Find where the given text appears and provide that cell's center as (x, y) coordinate. 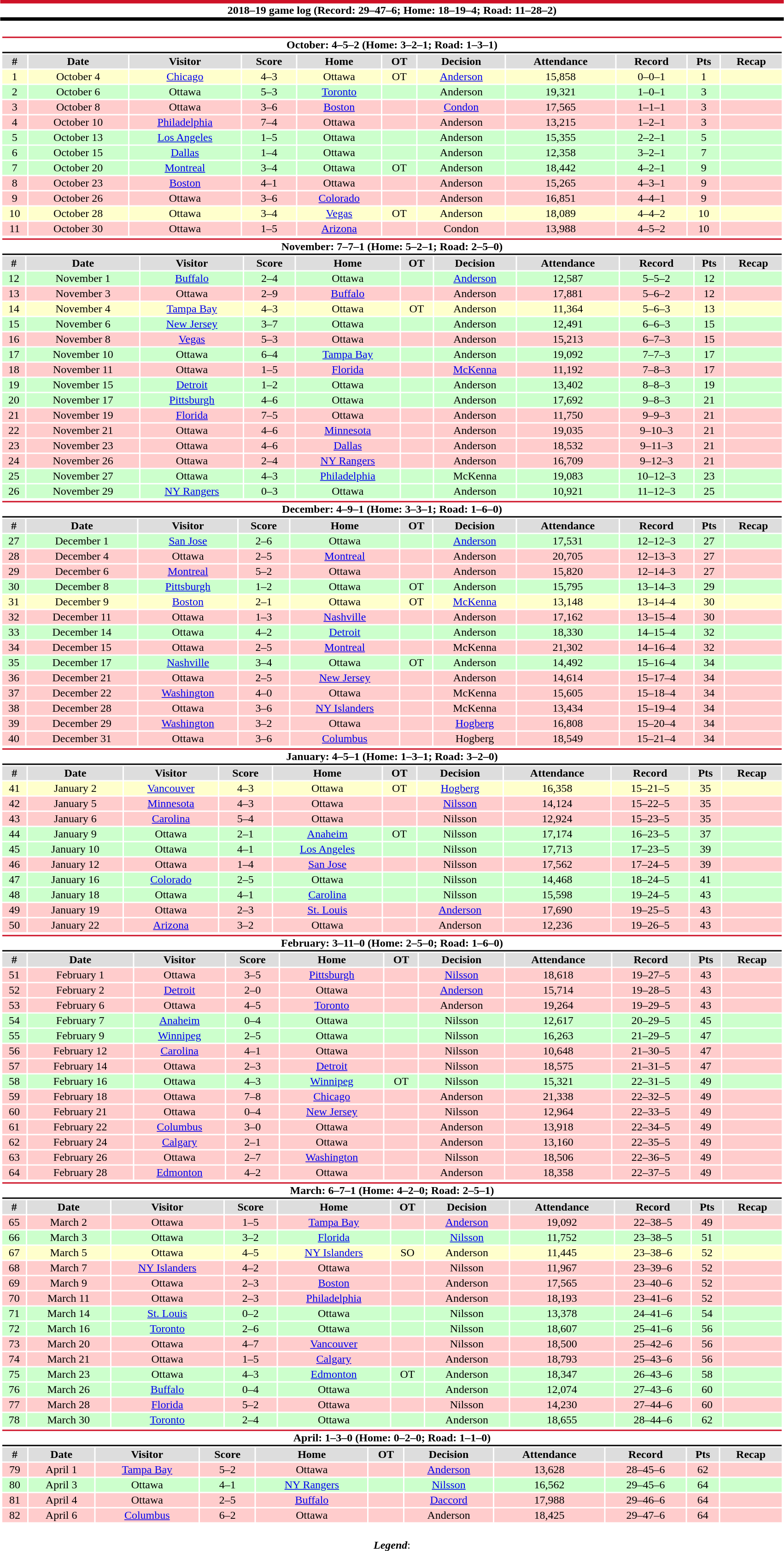
February 6 (80, 1006)
70 (14, 1299)
October 30 (78, 229)
December 14 (82, 632)
March 20 (69, 1344)
68 (14, 1268)
3–7 (269, 324)
December: 4–9–1 (Home: 3–3–1; Road: 1–6–0) (392, 509)
44 (14, 834)
5–5–2 (657, 279)
19,264 (558, 1006)
9–8–3 (657, 400)
75 (14, 1374)
22 (14, 431)
October 8 (78, 107)
1–3 (263, 617)
11,445 (562, 1253)
18 (14, 370)
1–1–1 (651, 107)
19,035 (568, 431)
November: 7–7–1 (Home: 5–2–1; Road: 2–5–0) (392, 247)
3–0 (252, 1127)
January 9 (76, 834)
8 (15, 183)
4–4–1 (651, 199)
2–2–1 (651, 138)
December 1 (82, 541)
20 (14, 400)
15,795 (568, 586)
81 (15, 1500)
March 3 (69, 1238)
January 16 (76, 879)
15–16–4 (656, 663)
October 23 (78, 183)
19–25–5 (650, 910)
10–12–3 (657, 476)
December 17 (82, 663)
7–4 (269, 122)
48 (14, 895)
63 (14, 1158)
26 (14, 492)
16,562 (549, 1485)
17,988 (549, 1500)
October 28 (78, 213)
15–21–4 (656, 738)
November 29 (83, 492)
14 (14, 309)
19,083 (568, 476)
61 (14, 1127)
4–4–2 (651, 213)
March 7 (69, 1268)
2 (15, 92)
27–44–6 (653, 1405)
January 5 (76, 804)
November 27 (83, 476)
March 5 (69, 1253)
December 31 (82, 738)
February 7 (80, 1020)
22–33–5 (651, 1112)
December 9 (82, 602)
17,531 (568, 541)
80 (15, 1485)
21–31–5 (651, 1066)
27–43–6 (653, 1390)
October 4 (78, 77)
18,425 (549, 1515)
13,918 (558, 1127)
March 30 (69, 1420)
November 6 (83, 324)
14,492 (568, 663)
December 11 (82, 617)
February 18 (80, 1097)
December 6 (82, 572)
33 (14, 632)
3–5 (252, 975)
October 20 (78, 168)
22–36–5 (651, 1158)
11,364 (568, 309)
31 (14, 602)
5–6–2 (657, 293)
January: 4–5–1 (Home: 1–3–1; Road: 3–2–0) (392, 756)
April 1 (61, 1470)
18,575 (558, 1066)
2–7 (252, 1158)
4–7 (251, 1344)
February 16 (80, 1081)
17,690 (557, 910)
57 (14, 1066)
January 6 (76, 819)
15–18–4 (656, 693)
25–41–6 (653, 1329)
December 4 (82, 556)
November 26 (83, 461)
22–38–5 (653, 1222)
4–0 (263, 693)
15–22–5 (650, 804)
14,124 (557, 804)
69 (14, 1283)
18,532 (568, 445)
March 2 (69, 1222)
15,605 (568, 693)
15–20–4 (656, 724)
6–6–3 (657, 324)
8–8–3 (657, 385)
February 12 (80, 1051)
March 21 (69, 1359)
13,434 (568, 708)
21,302 (568, 647)
18,506 (558, 1158)
March 28 (69, 1405)
53 (14, 1006)
38 (14, 708)
19–29–5 (651, 1006)
65 (14, 1222)
13–14–4 (656, 602)
11,192 (568, 370)
February 1 (80, 975)
19–24–5 (650, 895)
15,598 (557, 895)
19–26–5 (650, 925)
March 9 (69, 1283)
20,705 (568, 556)
April: 1–3–0 (Home: 0–2–0; Road: 1–1–0) (392, 1438)
April 3 (61, 1485)
November 1 (83, 279)
19,321 (561, 92)
55 (14, 1036)
November 4 (83, 309)
February 2 (80, 990)
13,988 (561, 229)
January 18 (76, 895)
March 16 (69, 1329)
12,236 (557, 925)
November 19 (83, 415)
October: 4–5–2 (Home: 3–2–1; Road: 1–3–1) (392, 45)
January 19 (76, 910)
March 23 (69, 1374)
4–2–1 (651, 168)
2–9 (269, 293)
February 26 (80, 1158)
13,378 (562, 1313)
5–6–3 (657, 309)
24–41–6 (653, 1313)
22–32–5 (651, 1097)
November 3 (83, 293)
15,714 (558, 990)
9–11–3 (657, 445)
14,468 (557, 879)
13,160 (558, 1142)
18,655 (562, 1420)
March: 6–7–1 (Home: 4–2–0; Road: 2–5–1) (392, 1190)
4–3–1 (651, 183)
6 (15, 152)
15–19–4 (656, 708)
46 (14, 865)
4 (15, 122)
January 10 (76, 849)
15,213 (568, 339)
15,321 (558, 1081)
November 21 (83, 431)
78 (14, 1420)
12,587 (568, 279)
17,692 (568, 400)
25–42–6 (653, 1344)
February: 3–11–0 (Home: 2–5–0; Road: 1–6–0) (392, 943)
19–28–5 (651, 990)
14–15–4 (656, 632)
22–37–5 (651, 1172)
October 10 (78, 122)
9–12–3 (657, 461)
March 26 (69, 1390)
0–3 (269, 492)
18,549 (568, 738)
6–7–3 (657, 339)
February 24 (80, 1142)
0–0–1 (651, 77)
15,265 (561, 183)
January 2 (76, 788)
16,358 (557, 788)
50 (14, 925)
10,648 (558, 1051)
1–0–1 (651, 92)
2–0 (252, 990)
14,230 (562, 1405)
36 (14, 678)
11–12–3 (657, 492)
April 4 (61, 1500)
67 (14, 1253)
12,617 (558, 1020)
7–8 (252, 1097)
21–29–5 (651, 1036)
12–14–3 (656, 572)
16,263 (558, 1036)
November 8 (83, 339)
12,491 (568, 324)
14–16–4 (656, 647)
12,964 (558, 1112)
18,607 (562, 1329)
9–10–3 (657, 431)
February 14 (80, 1066)
2018–19 game log (Record: 29–47–6; Home: 18–19–4; Road: 11–28–2) (392, 10)
October 6 (78, 92)
59 (14, 1097)
April 6 (61, 1515)
18,347 (562, 1374)
71 (14, 1313)
16,808 (568, 724)
Daccord (449, 1500)
26–43–6 (653, 1374)
November 10 (83, 354)
17,174 (557, 834)
23–39–6 (653, 1268)
March 14 (69, 1313)
February 21 (80, 1112)
15,820 (568, 572)
23–38–6 (653, 1253)
23–38–5 (653, 1238)
11 (15, 229)
February 9 (80, 1036)
18,358 (558, 1172)
18,500 (562, 1344)
13,402 (568, 385)
October 15 (78, 152)
17,562 (557, 865)
18,442 (561, 168)
12–12–3 (656, 541)
December 29 (82, 724)
November 23 (83, 445)
82 (15, 1515)
25–43–6 (653, 1359)
17,162 (568, 617)
40 (14, 738)
13,148 (568, 602)
11,750 (568, 415)
7–5 (269, 415)
13–15–4 (656, 617)
29–46–6 (646, 1500)
15–17–4 (656, 678)
29–45–6 (646, 1485)
12,358 (561, 152)
17–24–5 (650, 865)
12–13–3 (656, 556)
15,858 (561, 77)
24 (14, 461)
76 (14, 1390)
21–30–5 (651, 1051)
28–45–6 (646, 1470)
7–8–3 (657, 370)
42 (14, 804)
10,921 (568, 492)
17,881 (568, 293)
13,628 (549, 1470)
7–7–3 (657, 354)
18,089 (561, 213)
November 11 (83, 370)
12,924 (557, 819)
4–5–2 (651, 229)
74 (14, 1359)
21,338 (558, 1097)
16 (14, 339)
23–41–6 (653, 1299)
November 17 (83, 400)
December 21 (82, 678)
18,793 (562, 1359)
November 15 (83, 385)
22–34–5 (651, 1127)
March 11 (69, 1299)
18,618 (558, 975)
11,752 (562, 1238)
October 26 (78, 199)
1–2–1 (651, 122)
January 12 (76, 865)
73 (14, 1344)
February 22 (80, 1127)
15–23–5 (650, 819)
16,851 (561, 199)
13–14–3 (656, 586)
9–9–3 (657, 415)
28 (14, 556)
0–2 (251, 1313)
December 8 (82, 586)
29–47–6 (646, 1515)
22–31–5 (651, 1081)
18,193 (562, 1299)
11,967 (562, 1268)
16–23–5 (650, 834)
6–4 (269, 354)
18–24–5 (650, 879)
October 13 (78, 138)
23–40–6 (653, 1283)
12,074 (562, 1390)
13,215 (561, 122)
5–4 (245, 819)
January 22 (76, 925)
79 (15, 1470)
14,614 (568, 678)
February 28 (80, 1172)
3–2–1 (651, 152)
6–2 (228, 1515)
18,330 (568, 632)
22–35–5 (651, 1142)
15,355 (561, 138)
16,709 (568, 461)
December 28 (82, 708)
66 (14, 1238)
December 15 (82, 647)
19–27–5 (651, 975)
15–21–5 (650, 788)
December 22 (82, 693)
28–44–6 (653, 1420)
17–23–5 (650, 849)
72 (14, 1329)
77 (14, 1405)
SO (407, 1253)
20–29–5 (651, 1020)
17,713 (557, 849)
